Identify which cell holds the provided text, then report its [x, y] central coordinate. 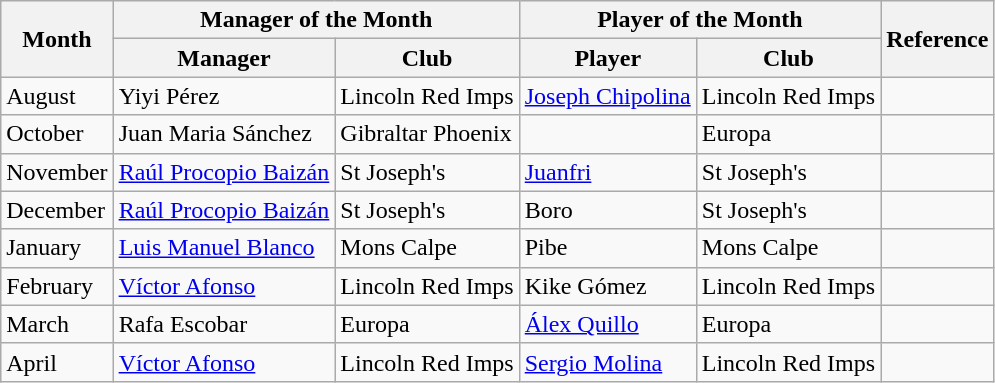
January [57, 248]
Manager [224, 58]
Kike Gómez [608, 286]
Gibraltar Phoenix [427, 134]
Juanfri [608, 172]
Sergio Molina [608, 362]
Juan Maria Sánchez [224, 134]
March [57, 324]
February [57, 286]
Month [57, 39]
April [57, 362]
Reference [938, 39]
November [57, 172]
December [57, 210]
Álex Quillo [608, 324]
Manager of the Month [316, 20]
Player [608, 58]
August [57, 96]
Luis Manuel Blanco [224, 248]
Pibe [608, 248]
Boro [608, 210]
Rafa Escobar [224, 324]
Yiyi Pérez [224, 96]
Joseph Chipolina [608, 96]
October [57, 134]
Player of the Month [700, 20]
